Locate the cell with the specified text and output its [x, y] center coordinate. 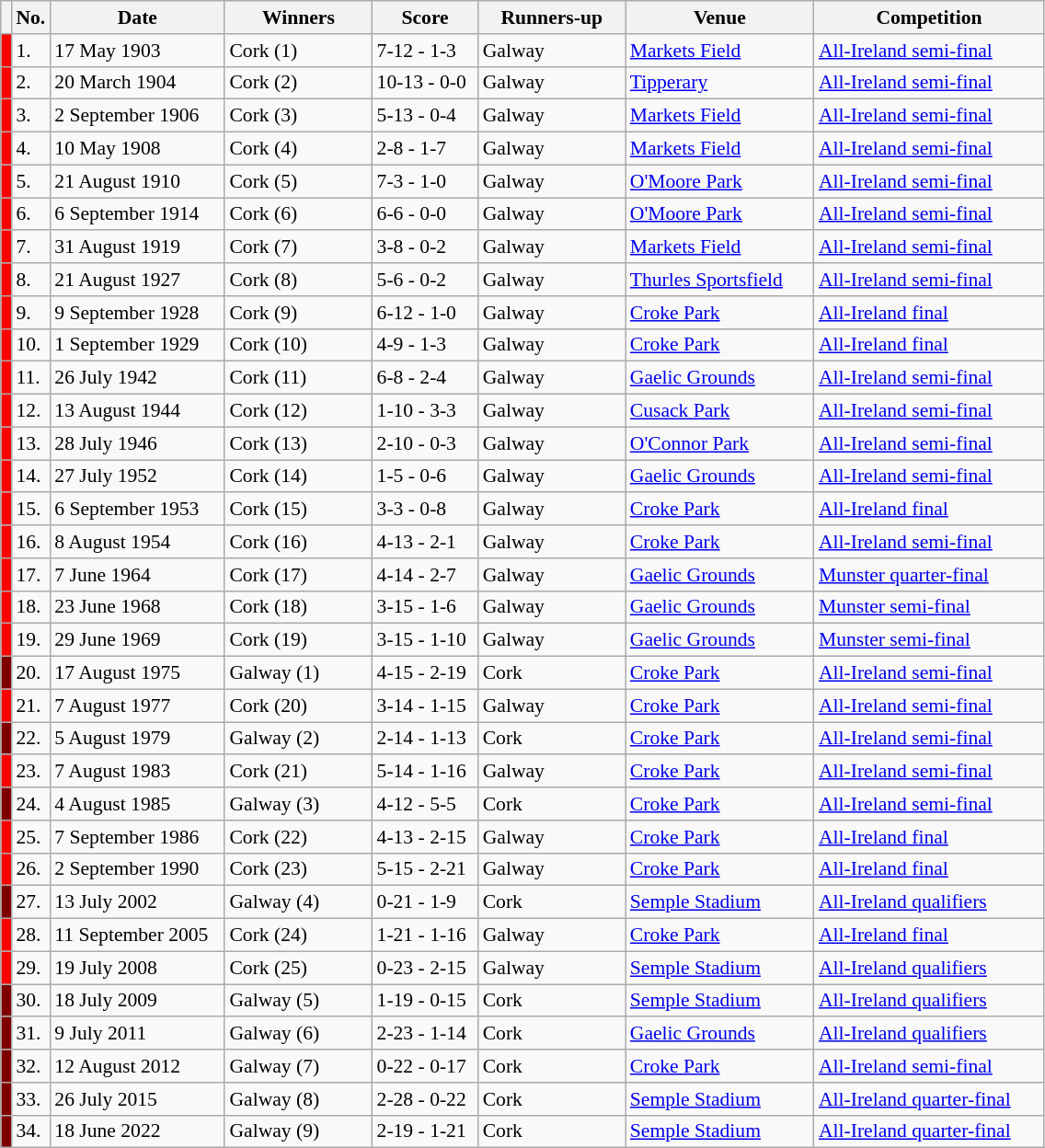
Cork (23) [298, 869]
27. [30, 902]
4-13 - 2-1 [425, 542]
3-14 - 1-15 [425, 706]
7 June 1964 [137, 575]
Competition [929, 17]
8. [30, 280]
3. [30, 116]
18 June 2022 [137, 1131]
25. [30, 837]
Galway (1) [298, 673]
No. [30, 17]
18 July 2009 [137, 1001]
15. [30, 510]
2-28 - 0-22 [425, 1099]
5-13 - 0-4 [425, 116]
Cork (17) [298, 575]
17. [30, 575]
4-12 - 5-5 [425, 804]
10 May 1908 [137, 149]
5-15 - 2-21 [425, 869]
30. [30, 1001]
Cork (6) [298, 214]
20 March 1904 [137, 83]
Munster quarter-final [929, 575]
16. [30, 542]
7 August 1977 [137, 706]
6-8 - 2-4 [425, 378]
10-13 - 0-0 [425, 83]
13. [30, 443]
27 July 1952 [137, 476]
2 September 1906 [137, 116]
2 September 1990 [137, 869]
4 August 1985 [137, 804]
Date [137, 17]
7 August 1983 [137, 772]
3-8 - 0-2 [425, 247]
9 July 2011 [137, 1034]
Galway (4) [298, 902]
11 September 2005 [137, 936]
3-15 - 1-10 [425, 640]
2. [30, 83]
Cusack Park [719, 411]
Cork (20) [298, 706]
22. [30, 739]
26. [30, 869]
6 September 1953 [137, 510]
Cork (14) [298, 476]
21 August 1910 [137, 181]
26 July 2015 [137, 1099]
12. [30, 411]
2-14 - 1-13 [425, 739]
Cork (8) [298, 280]
Thurles Sportsfield [719, 280]
14. [30, 476]
7. [30, 247]
0-23 - 2-15 [425, 968]
31 August 1919 [137, 247]
Galway (5) [298, 1001]
23 June 1968 [137, 607]
Cork (1) [298, 51]
26 July 1942 [137, 378]
2-8 - 1-7 [425, 149]
Winners [298, 17]
5. [30, 181]
Galway (3) [298, 804]
6. [30, 214]
12 August 2012 [137, 1066]
Galway (2) [298, 739]
Galway (7) [298, 1066]
O'Connor Park [719, 443]
1-10 - 3-3 [425, 411]
3-15 - 1-6 [425, 607]
Cork (16) [298, 542]
Galway (6) [298, 1034]
2-10 - 0-3 [425, 443]
5 August 1979 [137, 739]
0-21 - 1-9 [425, 902]
Cork (19) [298, 640]
24. [30, 804]
5-6 - 0-2 [425, 280]
Galway (8) [298, 1099]
28 July 1946 [137, 443]
9 September 1928 [137, 313]
4-15 - 2-19 [425, 673]
28. [30, 936]
6-6 - 0-0 [425, 214]
7-12 - 1-3 [425, 51]
Cork (7) [298, 247]
8 August 1954 [137, 542]
19. [30, 640]
31. [30, 1034]
Venue [719, 17]
21. [30, 706]
33. [30, 1099]
32. [30, 1066]
19 July 2008 [137, 968]
Cork (25) [298, 968]
Cork (12) [298, 411]
Cork (10) [298, 345]
13 August 1944 [137, 411]
Cork (18) [298, 607]
Cork (13) [298, 443]
Runners-up [552, 17]
6-12 - 1-0 [425, 313]
4-13 - 2-15 [425, 837]
Cork (24) [298, 936]
2-19 - 1-21 [425, 1131]
Cork (9) [298, 313]
Tipperary [719, 83]
1. [30, 51]
Cork (15) [298, 510]
Cork (11) [298, 378]
Cork (3) [298, 116]
13 July 2002 [137, 902]
Cork (4) [298, 149]
Cork (2) [298, 83]
20. [30, 673]
29 June 1969 [137, 640]
Cork (22) [298, 837]
3-3 - 0-8 [425, 510]
1-19 - 0-15 [425, 1001]
9. [30, 313]
10. [30, 345]
6 September 1914 [137, 214]
17 August 1975 [137, 673]
4-9 - 1-3 [425, 345]
21 August 1927 [137, 280]
17 May 1903 [137, 51]
11. [30, 378]
7-3 - 1-0 [425, 181]
0-22 - 0-17 [425, 1066]
4. [30, 149]
Galway (9) [298, 1131]
1-5 - 0-6 [425, 476]
7 September 1986 [137, 837]
1 September 1929 [137, 345]
1-21 - 1-16 [425, 936]
34. [30, 1131]
18. [30, 607]
5-14 - 1-16 [425, 772]
Score [425, 17]
2-23 - 1-14 [425, 1034]
23. [30, 772]
Cork (21) [298, 772]
29. [30, 968]
4-14 - 2-7 [425, 575]
Cork (5) [298, 181]
